Extract the [x, y] coordinate from the center of the cell holding the provided text.  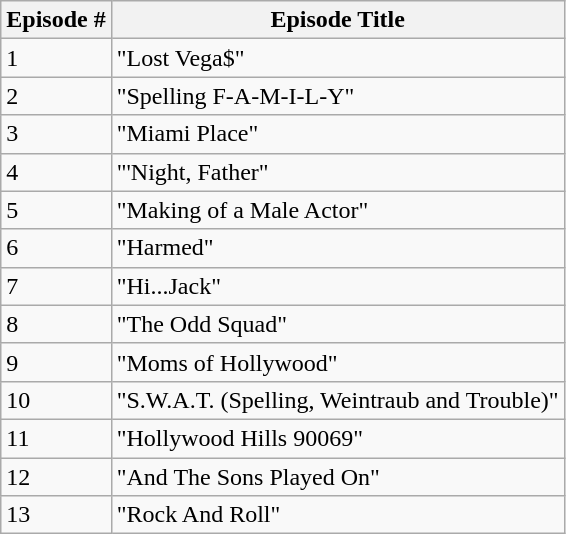
"Miami Place" [338, 134]
7 [56, 286]
Episode Title [338, 20]
"Harmed" [338, 248]
11 [56, 438]
"Hollywood Hills 90069" [338, 438]
"'Night, Father" [338, 172]
"S.W.A.T. (Spelling, Weintraub and Trouble)" [338, 400]
1 [56, 58]
"Rock And Roll" [338, 515]
13 [56, 515]
12 [56, 477]
10 [56, 400]
5 [56, 210]
"And The Sons Played On" [338, 477]
"The Odd Squad" [338, 324]
9 [56, 362]
"Moms of Hollywood" [338, 362]
8 [56, 324]
"Making of a Male Actor" [338, 210]
4 [56, 172]
"Hi...Jack" [338, 286]
2 [56, 96]
"Lost Vega$" [338, 58]
Episode # [56, 20]
"Spelling F-A-M-I-L-Y" [338, 96]
6 [56, 248]
3 [56, 134]
